For the text-containing cell, return its midpoint in [x, y] coordinate format. 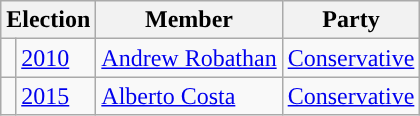
2010 [56, 58]
2015 [56, 96]
Party [351, 20]
Andrew Robathan [189, 58]
Alberto Costa [189, 96]
Election [48, 20]
Member [189, 20]
